Return the (X, Y) coordinate for the center point of the cell that contains the specified text.  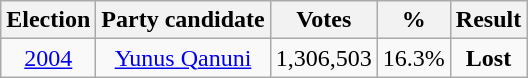
Votes (324, 20)
Lost (488, 58)
Party candidate (183, 20)
2004 (48, 58)
Election (48, 20)
1,306,503 (324, 58)
Yunus Qanuni (183, 58)
16.3% (414, 58)
% (414, 20)
Result (488, 20)
